Determine the [x, y] coordinate at the center of the cell enclosing the given text.  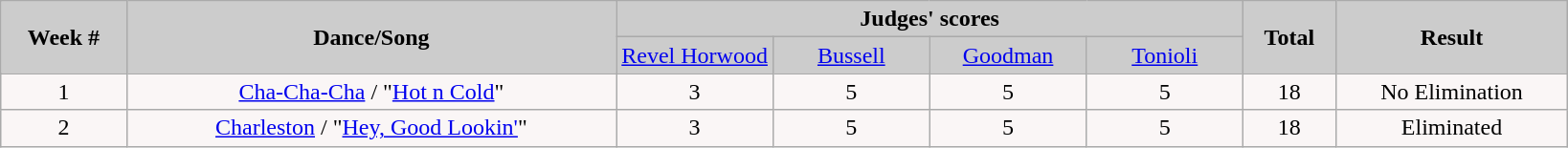
Goodman [1008, 55]
Revel Horwood [695, 55]
2 [63, 128]
Tonioli [1165, 55]
Week # [63, 37]
Judges' scores [930, 19]
Cha-Cha-Cha / "Hot n Cold" [371, 92]
Result [1451, 37]
Eliminated [1451, 128]
Charleston / "Hey, Good Lookin'" [371, 128]
Total [1290, 37]
Bussell [851, 55]
No Elimination [1451, 92]
Dance/Song [371, 37]
1 [63, 92]
